Output the [X, Y] coordinate of the center of the cell containing the given text.  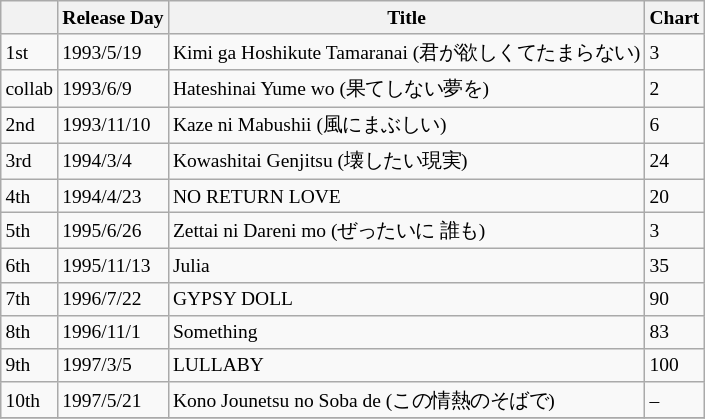
1st [30, 52]
Chart [674, 18]
2nd [30, 125]
Kowashitai Genjitsu (壊したい現実) [406, 161]
NO RETURN LOVE [406, 196]
1993/11/10 [114, 125]
Release Day [114, 18]
LULLABY [406, 366]
Kono Jounetsu no Soba de (この情熱のそばで) [406, 400]
9th [30, 366]
2 [674, 88]
Hateshinai Yume wo (果てしない夢を) [406, 88]
1994/4/23 [114, 196]
100 [674, 366]
Title [406, 18]
10th [30, 400]
8th [30, 332]
24 [674, 161]
90 [674, 298]
Julia [406, 266]
1993/6/9 [114, 88]
collab [30, 88]
20 [674, 196]
1997/5/21 [114, 400]
7th [30, 298]
1996/11/1 [114, 332]
1993/5/19 [114, 52]
Something [406, 332]
1997/3/5 [114, 366]
Kimi ga Hoshikute Tamaranai (君が欲しくてたまらない) [406, 52]
GYPSY DOLL [406, 298]
35 [674, 266]
6th [30, 266]
1995/6/26 [114, 230]
Kaze ni Mabushii (風にまぶしい) [406, 125]
1994/3/4 [114, 161]
– [674, 400]
5th [30, 230]
83 [674, 332]
1996/7/22 [114, 298]
4th [30, 196]
1995/11/13 [114, 266]
3rd [30, 161]
Zettai ni Dareni mo (ぜったいに 誰も) [406, 230]
6 [674, 125]
